Find where the given text appears and provide that cell's center as [x, y] coordinate. 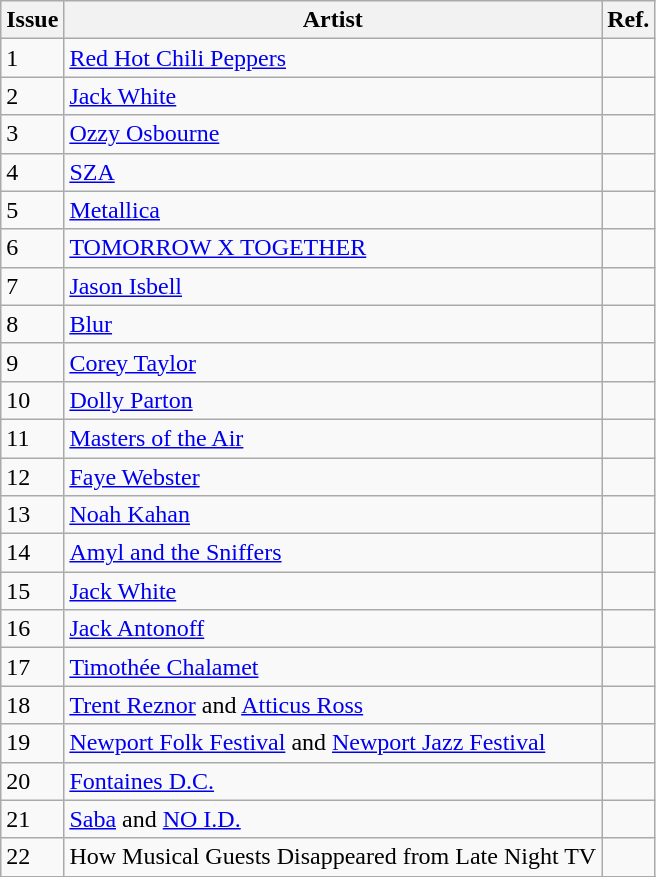
19 [32, 743]
3 [32, 134]
12 [32, 477]
Faye Webster [333, 477]
14 [32, 553]
Jason Isbell [333, 286]
Trent Reznor and Atticus Ross [333, 705]
Dolly Parton [333, 400]
Masters of the Air [333, 438]
10 [32, 400]
Amyl and the Sniffers [333, 553]
TOMORROW X TOGETHER [333, 248]
9 [32, 362]
Issue [32, 20]
Ozzy Osbourne [333, 134]
Timothée Chalamet [333, 667]
Noah Kahan [333, 515]
Newport Folk Festival and Newport Jazz Festival [333, 743]
21 [32, 819]
5 [32, 210]
SZA [333, 172]
20 [32, 781]
16 [32, 629]
22 [32, 857]
Fontaines D.C. [333, 781]
How Musical Guests Disappeared from Late Night TV [333, 857]
13 [32, 515]
Jack Antonoff [333, 629]
6 [32, 248]
Corey Taylor [333, 362]
11 [32, 438]
2 [32, 96]
17 [32, 667]
8 [32, 324]
Blur [333, 324]
7 [32, 286]
1 [32, 58]
4 [32, 172]
Ref. [628, 20]
Saba and NO I.D. [333, 819]
Red Hot Chili Peppers [333, 58]
Metallica [333, 210]
15 [32, 591]
Artist [333, 20]
18 [32, 705]
